Return [X, Y] of the center of cell containing provided text 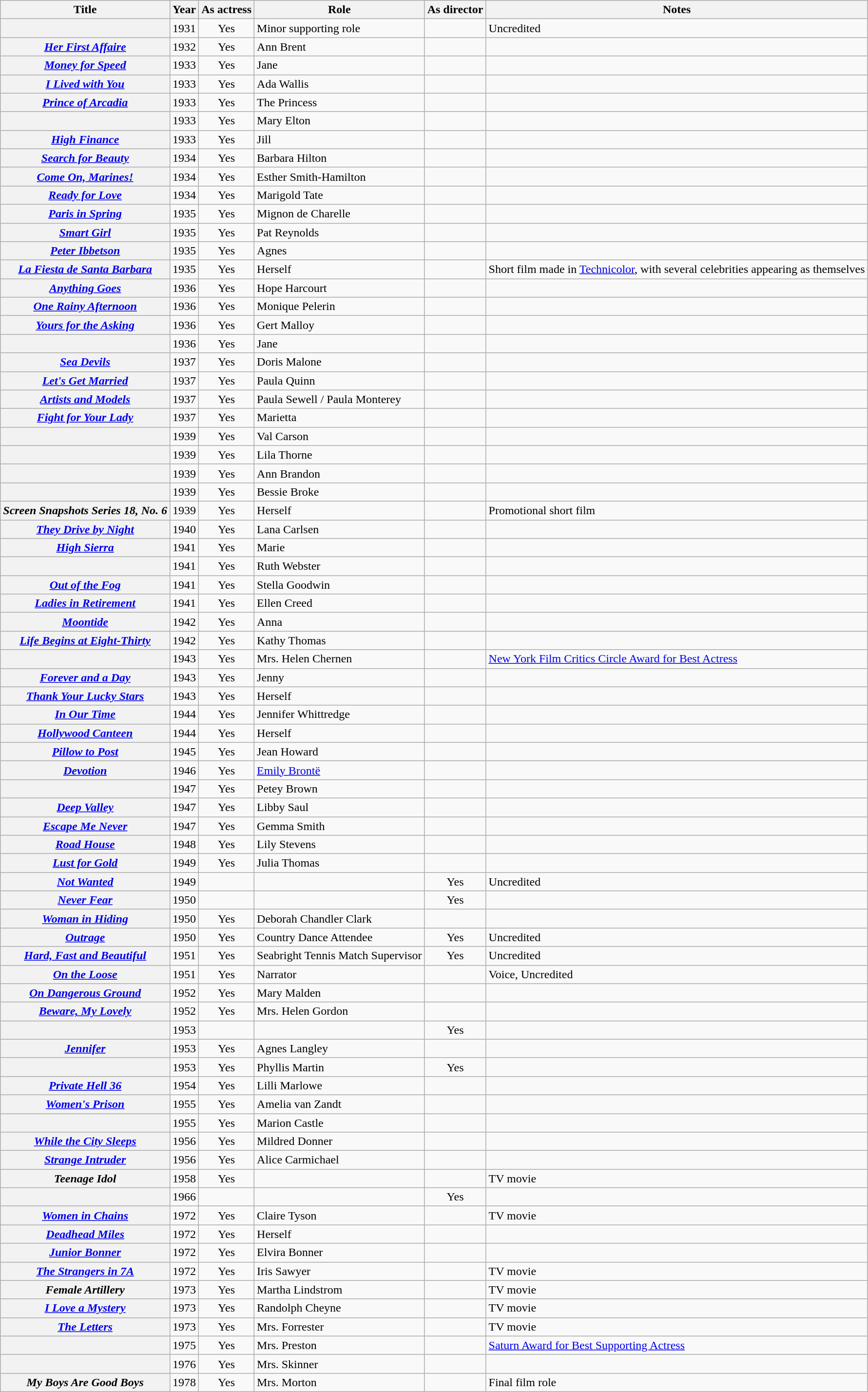
Private Hell 36 [85, 1085]
Iris Sawyer [340, 1271]
Jennifer [85, 1048]
Beware, My Lovely [85, 1011]
1945 [184, 752]
Ada Wallis [340, 84]
On the Loose [85, 974]
Elvira Bonner [340, 1253]
Emily Brontë [340, 770]
Devotion [85, 770]
Come On, Marines! [85, 176]
1940 [184, 529]
Mrs. Skinner [340, 1364]
Strange Intruder [85, 1160]
Her First Affaire [85, 47]
Voice, Uncredited [676, 974]
La Fiesta de Santa Barbara [85, 270]
Narrator [340, 974]
Peter Ibbetson [85, 251]
1978 [184, 1382]
Road House [85, 845]
Pat Reynolds [340, 232]
Anna [340, 622]
Petey Brown [340, 789]
Paula Quinn [340, 381]
Short film made in Technicolor, with several celebrities appearing as themselves [676, 270]
Hard, Fast and Beautiful [85, 956]
Anything Goes [85, 288]
1976 [184, 1364]
Paula Sewell / Paula Monterey [340, 399]
Paris in Spring [85, 213]
Bessie Broke [340, 492]
Minor supporting role [340, 28]
Artists and Models [85, 399]
High Finance [85, 139]
Alice Carmichael [340, 1160]
1966 [184, 1197]
Mildred Donner [340, 1141]
Hollywood Canteen [85, 733]
Lana Carlsen [340, 529]
Out of the Fog [85, 585]
Outrage [85, 937]
As actress [227, 10]
Monique Pelerin [340, 307]
Not Wanted [85, 882]
Deadhead Miles [85, 1234]
Barbara Hilton [340, 158]
Notes [676, 10]
Fight for Your Lady [85, 418]
Mrs. Preston [340, 1345]
The Strangers in 7A [85, 1271]
Woman in Hiding [85, 919]
1932 [184, 47]
Jill [340, 139]
Jennifer Whittredge [340, 715]
Yours for the Asking [85, 325]
1931 [184, 28]
Screen Snapshots Series 18, No. 6 [85, 510]
Role [340, 10]
1946 [184, 770]
Ruth Webster [340, 566]
Jenny [340, 677]
Val Carson [340, 436]
Let's Get Married [85, 381]
Lily Stevens [340, 845]
New York Film Critics Circle Award for Best Actress [676, 659]
1975 [184, 1345]
Country Dance Attendee [340, 937]
Deep Valley [85, 807]
High Sierra [85, 548]
Forever and a Day [85, 677]
Lila Thorne [340, 455]
Gemma Smith [340, 826]
1954 [184, 1085]
Deborah Chandler Clark [340, 919]
Women's Prison [85, 1104]
I Lived with You [85, 84]
As director [455, 10]
Phyllis Martin [340, 1067]
Marion Castle [340, 1122]
The Princess [340, 102]
Pillow to Post [85, 752]
Never Fear [85, 900]
Hope Harcourt [340, 288]
While the City Sleeps [85, 1141]
Escape Me Never [85, 826]
Thank Your Lucky Stars [85, 696]
Stella Goodwin [340, 585]
I Love a Mystery [85, 1308]
Female Artillery [85, 1290]
Lilli Marlowe [340, 1085]
Life Begins at Eight-Thirty [85, 640]
Ready for Love [85, 195]
Teenage Idol [85, 1179]
Mrs. Helen Gordon [340, 1011]
Marigold Tate [340, 195]
Saturn Award for Best Supporting Actress [676, 1345]
Jean Howard [340, 752]
Women in Chains [85, 1216]
Money for Speed [85, 65]
Doris Malone [340, 362]
Junior Bonner [85, 1253]
Martha Lindstrom [340, 1290]
Gert Malloy [340, 325]
1948 [184, 845]
Lust for Gold [85, 863]
Amelia van Zandt [340, 1104]
On Dangerous Ground [85, 993]
Ellen Creed [340, 603]
Mrs. Forrester [340, 1327]
Marie [340, 548]
Ann Brent [340, 47]
Smart Girl [85, 232]
Mrs. Helen Chernen [340, 659]
Year [184, 10]
Esther Smith-Hamilton [340, 176]
Marietta [340, 418]
Seabright Tennis Match Supervisor [340, 956]
Promotional short film [676, 510]
They Drive by Night [85, 529]
One Rainy Afternoon [85, 307]
Libby Saul [340, 807]
The Letters [85, 1327]
In Our Time [85, 715]
Title [85, 10]
Mary Elton [340, 121]
Final film role [676, 1382]
Ladies in Retirement [85, 603]
Mary Malden [340, 993]
Mignon de Charelle [340, 213]
Prince of Arcadia [85, 102]
My Boys Are Good Boys [85, 1382]
Sea Devils [85, 362]
Agnes Langley [340, 1048]
Search for Beauty [85, 158]
Julia Thomas [340, 863]
Ann Brandon [340, 473]
1958 [184, 1179]
Moontide [85, 622]
Randolph Cheyne [340, 1308]
Kathy Thomas [340, 640]
Agnes [340, 251]
Claire Tyson [340, 1216]
Mrs. Morton [340, 1382]
